Search for the cell housing the specified text and yield its (x, y) center coordinate. 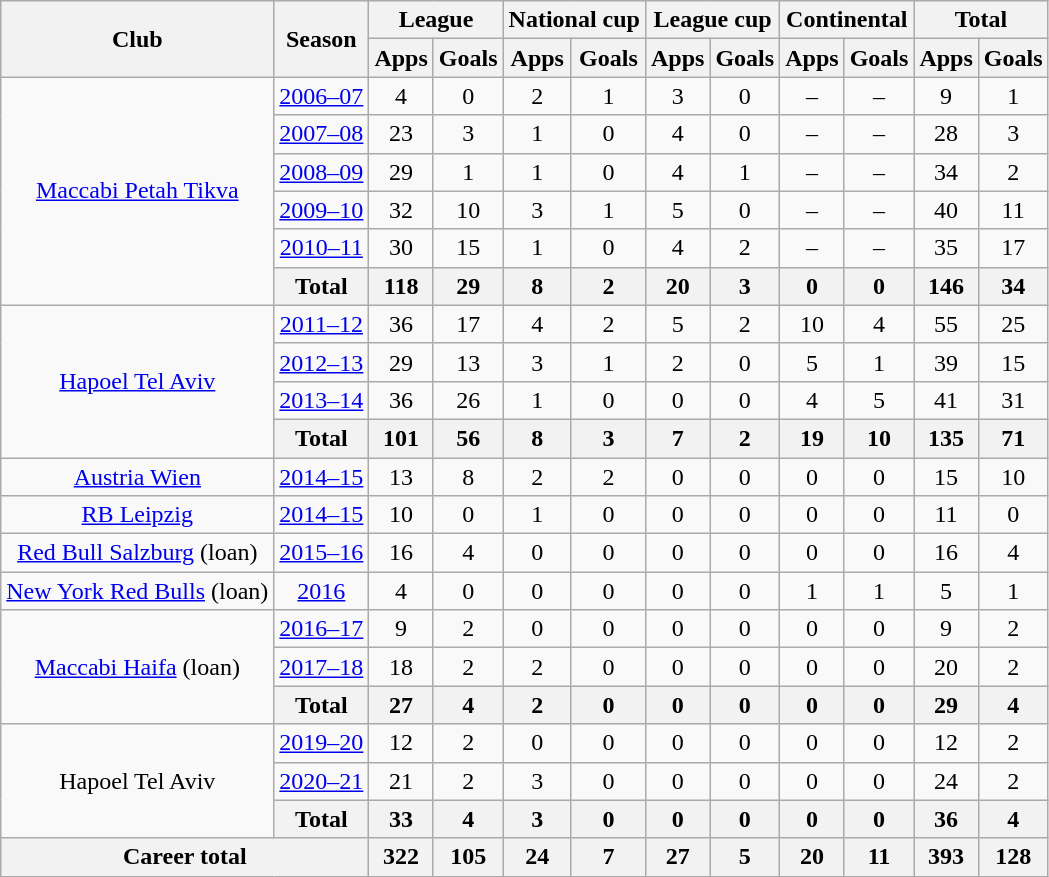
118 (401, 286)
135 (946, 438)
32 (401, 210)
71 (1013, 438)
Maccabi Haifa (loan) (138, 667)
2013–14 (322, 400)
23 (401, 134)
128 (1013, 857)
2010–11 (322, 248)
101 (401, 438)
Maccabi Petah Tikva (138, 191)
League (436, 20)
Red Bull Salzburg (loan) (138, 553)
2011–12 (322, 324)
New York Red Bulls (loan) (138, 591)
Club (138, 39)
2017–18 (322, 667)
19 (812, 438)
146 (946, 286)
41 (946, 400)
2008–09 (322, 172)
25 (1013, 324)
2015–16 (322, 553)
35 (946, 248)
Career total (185, 857)
League cup (712, 20)
40 (946, 210)
Austria Wien (138, 477)
393 (946, 857)
33 (401, 819)
31 (1013, 400)
2020–21 (322, 781)
Season (322, 39)
2016 (322, 591)
2007–08 (322, 134)
2006–07 (322, 96)
56 (468, 438)
26 (468, 400)
30 (401, 248)
28 (946, 134)
18 (401, 667)
Continental (847, 20)
National cup (574, 20)
39 (946, 362)
105 (468, 857)
322 (401, 857)
2009–10 (322, 210)
2012–13 (322, 362)
2019–20 (322, 743)
55 (946, 324)
2016–17 (322, 629)
RB Leipzig (138, 515)
21 (401, 781)
